Output the (X, Y) coordinate of the center of the cell containing the given text.  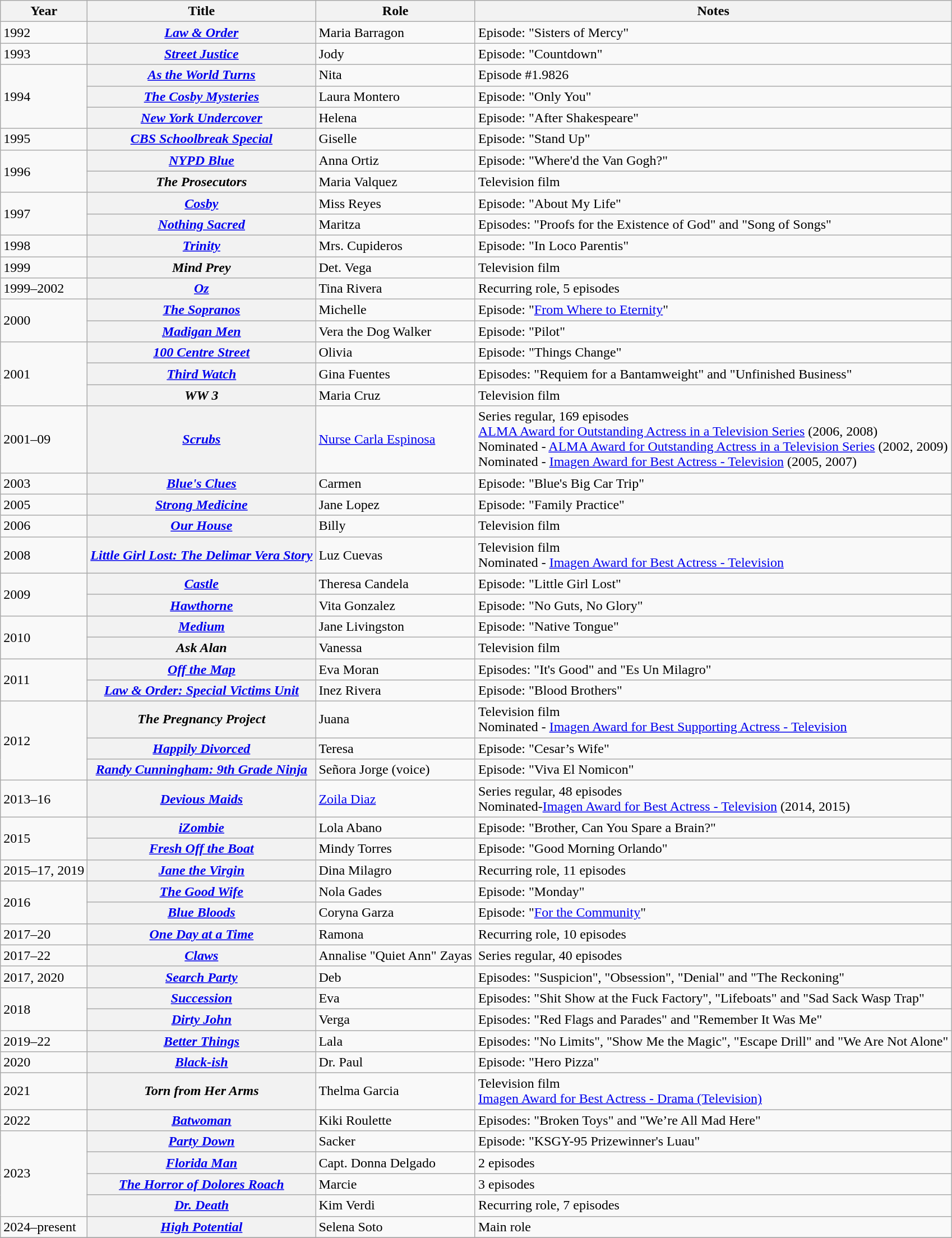
2013–16 (44, 798)
Our House (202, 526)
Dina Milagro (396, 870)
Main role (713, 1227)
Episode: "Blue's Big Car Trip" (713, 483)
2015 (44, 838)
Television filmImagen Award for Best Actress - Drama (Television) (713, 1091)
The Prosecutors (202, 182)
2001 (44, 374)
Tina Rivera (396, 289)
1993 (44, 54)
Episode: "After Shakespeare" (713, 118)
2000 (44, 321)
Florida Man (202, 1163)
2024–present (44, 1227)
The Cosby Mysteries (202, 96)
Señora Jorge (voice) (396, 770)
Third Watch (202, 374)
Sacker (396, 1142)
2 episodes (713, 1163)
Olivia (396, 353)
Episode #1.9826 (713, 75)
Blue's Clues (202, 483)
Episode: "Brother, Can You Spare a Brain?" (713, 828)
2010 (44, 637)
1992 (44, 33)
One Day at a Time (202, 934)
Jane Lopez (396, 505)
2020 (44, 1063)
The Horror of Dolores Roach (202, 1184)
Recurring role, 11 episodes (713, 870)
Episode: "Sisters of Mercy" (713, 33)
1996 (44, 171)
Michelle (396, 310)
Episode: "Only You" (713, 96)
2008 (44, 555)
Search Party (202, 977)
Episodes: "Red Flags and Parades" and "Remember It Was Me" (713, 1019)
2023 (44, 1174)
Episodes: "Shit Show at the Fuck Factory", "Lifeboats" and "Sad Sack Wasp Trap" (713, 998)
Verga (396, 1019)
Torn from Her Arms (202, 1091)
2012 (44, 741)
Title (202, 11)
Madigan Men (202, 331)
Carmen (396, 483)
Annalise "Quiet Ann" Zayas (396, 955)
Episode: "Family Practice" (713, 505)
Lala (396, 1041)
Episode: "Where'd the Van Gogh?" (713, 160)
1998 (44, 246)
Anna Ortiz (396, 160)
2001–09 (44, 440)
Capt. Donna Delgado (396, 1163)
Zoila Diaz (396, 798)
Eva (396, 998)
Eva Moran (396, 669)
Inez Rivera (396, 691)
1999–2002 (44, 289)
Episode: "Good Morning Orlando" (713, 849)
Episode: "Native Tongue" (713, 626)
Thelma Garcia (396, 1091)
Kim Verdi (396, 1205)
Batwoman (202, 1120)
Deb (396, 977)
NYPD Blue (202, 160)
Jane Livingston (396, 626)
2015–17, 2019 (44, 870)
Trinity (202, 246)
100 Centre Street (202, 353)
Black-ish (202, 1063)
Episodes: "Suspicion", "Obsession", "Denial" and "The Reckoning" (713, 977)
Maria Valquez (396, 182)
Ramona (396, 934)
Helena (396, 118)
Jody (396, 54)
Series regular, 48 episodesNominated-Imagen Award for Best Actress - Television (2014, 2015) (713, 798)
The Good Wife (202, 891)
Miss Reyes (396, 203)
Cosby (202, 203)
Oz (202, 289)
Fresh Off the Boat (202, 849)
WW 3 (202, 395)
2006 (44, 526)
CBS Schoolbreak Special (202, 139)
As the World Turns (202, 75)
Episode: "KSGY-95 Prizewinner's Luau" (713, 1142)
2022 (44, 1120)
Vera the Dog Walker (396, 331)
2017, 2020 (44, 977)
Episode: "Little Girl Lost" (713, 584)
Gina Fuentes (396, 374)
Episode: "From Where to Eternity" (713, 310)
Year (44, 11)
Mrs. Cupideros (396, 246)
High Potential (202, 1227)
Kiki Roulette (396, 1120)
Jane the Virgin (202, 870)
Episodes: "No Limits", "Show Me the Magic", "Escape Drill" and "We Are Not Alone" (713, 1041)
Claws (202, 955)
Role (396, 11)
Billy (396, 526)
1997 (44, 214)
1999 (44, 267)
2017–20 (44, 934)
2011 (44, 680)
Castle (202, 584)
iZombie (202, 828)
Episode: "Pilot" (713, 331)
The Sopranos (202, 310)
1994 (44, 96)
Succession (202, 998)
Dirty John (202, 1019)
Randy Cunningham: 9th Grade Ninja (202, 770)
Episodes: "Requiem for a Bantamweight" and "Unfinished Business" (713, 374)
Episode: "Viva El Nomicon" (713, 770)
Episodes: "Proofs for the Existence of God" and "Song of Songs" (713, 224)
Det. Vega (396, 267)
Episode: "For the Community" (713, 913)
Episode: "In Loco Parentis" (713, 246)
Better Things (202, 1041)
Theresa Candela (396, 584)
Coryna Garza (396, 913)
Party Down (202, 1142)
Happily Divorced (202, 749)
Episodes: "Broken Toys" and "We’re All Mad Here" (713, 1120)
Mind Prey (202, 267)
Devious Maids (202, 798)
Little Girl Lost: The Delimar Vera Story (202, 555)
Ask Alan (202, 648)
Selena Soto (396, 1227)
2019–22 (44, 1041)
Juana (396, 720)
Giselle (396, 139)
Television filmNominated - Imagen Award for Best Supporting Actress - Television (713, 720)
Recurring role, 10 episodes (713, 934)
2017–22 (44, 955)
Vanessa (396, 648)
Laura Montero (396, 96)
Dr. Death (202, 1205)
Nurse Carla Espinosa (396, 440)
Episode: "No Guts, No Glory" (713, 605)
Episode: "About My Life" (713, 203)
Episode: "Blood Brothers" (713, 691)
Dr. Paul (396, 1063)
Television filmNominated - Imagen Award for Best Actress - Television (713, 555)
Series regular, 40 episodes (713, 955)
2003 (44, 483)
2009 (44, 594)
Law & Order: Special Victims Unit (202, 691)
Mindy Torres (396, 849)
Episode: "Hero Pizza" (713, 1063)
Law & Order (202, 33)
Recurring role, 7 episodes (713, 1205)
2021 (44, 1091)
Teresa (396, 749)
Luz Cuevas (396, 555)
Off the Map (202, 669)
Episode: "Countdown" (713, 54)
Episode: "Things Change" (713, 353)
Medium (202, 626)
Vita Gonzalez (396, 605)
Strong Medicine (202, 505)
2018 (44, 1009)
Street Justice (202, 54)
Maria Barragon (396, 33)
Episode: "Cesar’s Wife" (713, 749)
3 episodes (713, 1184)
Marcie (396, 1184)
Recurring role, 5 episodes (713, 289)
Nita (396, 75)
Episode: "Monday" (713, 891)
Episode: "Stand Up" (713, 139)
Episodes: "It's Good" and "Es Un Milagro" (713, 669)
Notes (713, 11)
Maritza (396, 224)
Scrubs (202, 440)
Lola Abano (396, 828)
Maria Cruz (396, 395)
Nothing Sacred (202, 224)
1995 (44, 139)
Hawthorne (202, 605)
Blue Bloods (202, 913)
Nola Gades (396, 891)
2016 (44, 902)
New York Undercover (202, 118)
The Pregnancy Project (202, 720)
2005 (44, 505)
